Output the (x, y) coordinate of the center of the cell containing the given text.  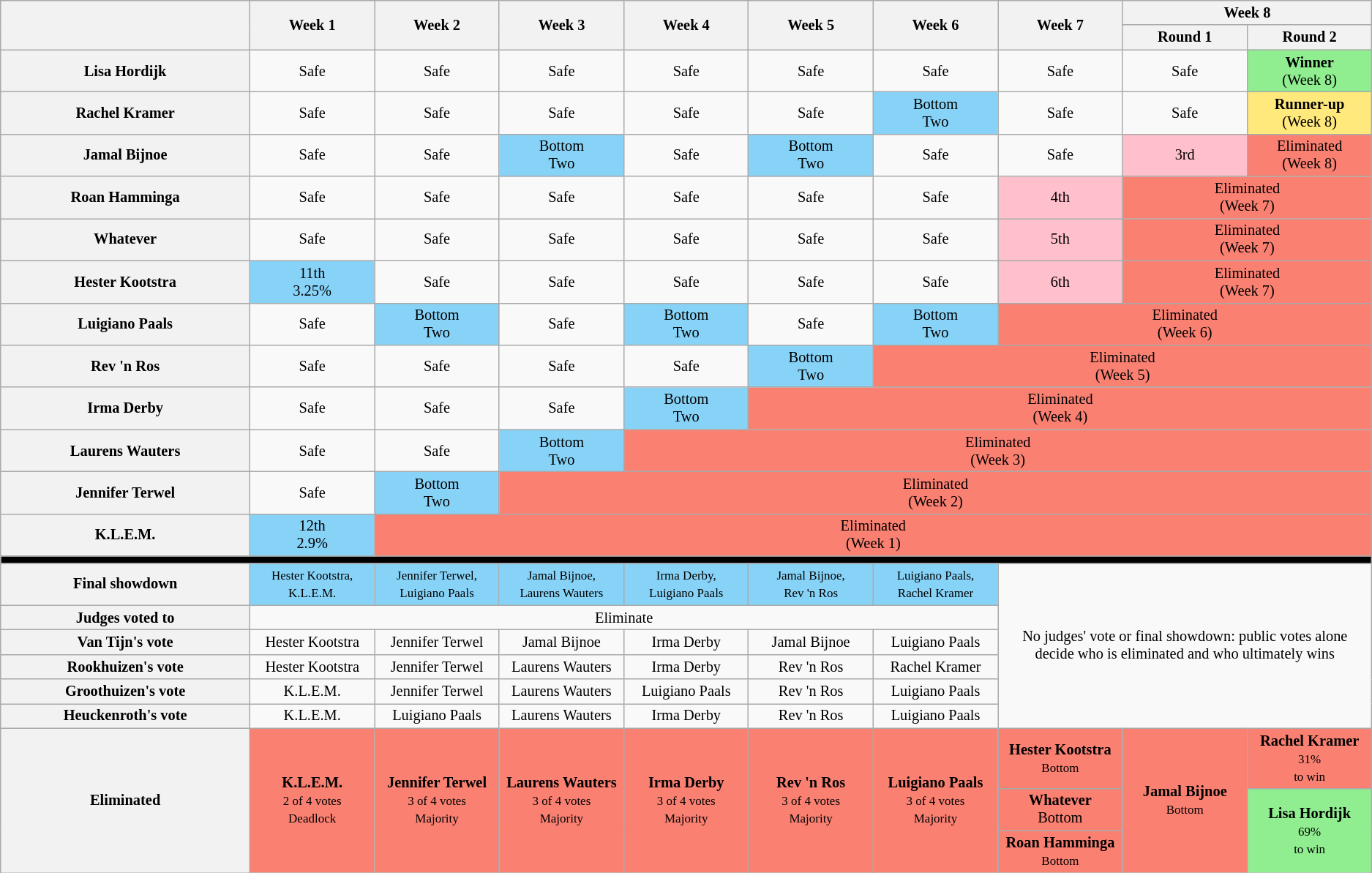
Luigiano Paals,Rachel Kramer (935, 584)
Lisa Hordijk69%to win (1309, 830)
Jennifer Terwel,Luigiano Paals (437, 584)
11th 3.25% (312, 282)
Judges voted to (126, 618)
3rd (1185, 155)
Eliminated(Week 8) (1309, 155)
Jamal BijnoeBottom (1185, 801)
K.L.E.M.2 of 4 votesDeadlock (312, 801)
Roan HammingaBottom (1060, 851)
Groothuizen's vote (126, 692)
Winner(Week 8) (1309, 71)
Heuckenroth's vote (126, 716)
Hester KootstraBottom (1060, 758)
Roan Hamminga (126, 198)
Jennifer Terwel3 of 4 votesMajority (437, 801)
Eliminated(Week 4) (1060, 408)
Irma Derby3 of 4 votesMajority (686, 801)
Week 8 (1247, 12)
Week 5 (811, 25)
Week 3 (561, 25)
Hester Kootstra,K.L.E.M. (312, 584)
Eliminated(Week 6) (1185, 324)
Irma Derby,Luigiano Paals (686, 584)
Rev 'n Ros3 of 4 votesMajority (811, 801)
Whatever (126, 239)
Week 1 (312, 25)
Jamal Bijnoe,Rev 'n Ros (811, 584)
Week 6 (935, 25)
Eliminated(Week 3) (998, 451)
No judges' vote or final showdown: public votes alone decide who is eliminated and who ultimately wins (1185, 645)
4th (1060, 198)
Van Tijn's vote (126, 642)
5th (1060, 239)
Rookhuizen's vote (126, 667)
Runner-up(Week 8) (1309, 113)
Round 2 (1309, 37)
Eliminate (623, 618)
WhateverBottom (1060, 809)
Jamal Bijnoe,Laurens Wauters (561, 584)
Week 2 (437, 25)
Eliminated(Week 1) (874, 535)
Eliminated(Week 5) (1122, 366)
Luigiano Paals3 of 4 votesMajority (935, 801)
Round 1 (1185, 37)
Eliminated(Week 2) (935, 492)
6th (1060, 282)
Laurens Wauters3 of 4 votesMajority (561, 801)
Week 4 (686, 25)
Rachel Kramer31%to win (1309, 758)
12th 2.9% (312, 535)
Week 7 (1060, 25)
Lisa Hordijk (126, 71)
Eliminated (126, 801)
Final showdown (126, 584)
